Extract the (X, Y) coordinate from the center of the cell holding the provided text.  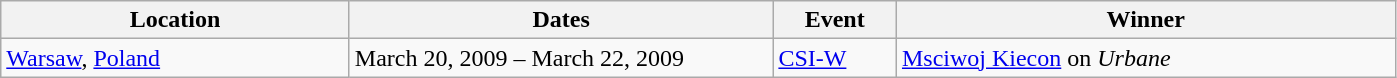
CSI-W (835, 58)
Location (176, 20)
March 20, 2009 – March 22, 2009 (561, 58)
Winner (1146, 20)
Dates (561, 20)
Warsaw, Poland (176, 58)
Event (835, 20)
Msciwoj Kiecon on Urbane (1146, 58)
